Extract the [X, Y] coordinate from the center of the cell holding the provided text.  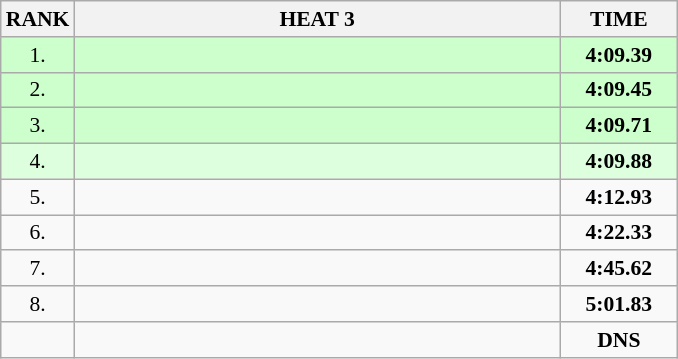
6. [38, 233]
DNS [619, 340]
1. [38, 55]
4. [38, 162]
TIME [619, 19]
2. [38, 90]
5. [38, 197]
4:12.93 [619, 197]
3. [38, 126]
4:09.39 [619, 55]
7. [38, 269]
4:09.45 [619, 90]
4:22.33 [619, 233]
4:09.71 [619, 126]
4:09.88 [619, 162]
HEAT 3 [316, 19]
RANK [38, 19]
4:45.62 [619, 269]
5:01.83 [619, 304]
8. [38, 304]
